Pinpoint the cell where the given text exists, returning its [X, Y] midpoint coordinate. 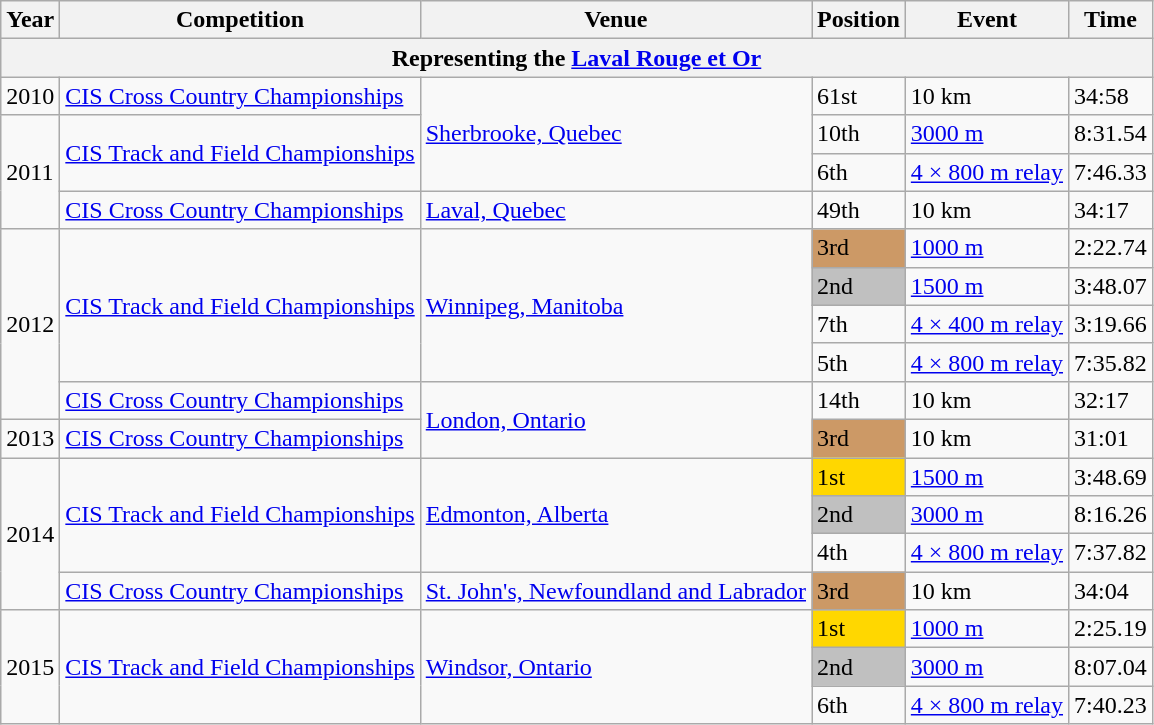
49th [859, 210]
Sherbrooke, Quebec [616, 134]
Edmonton, Alberta [616, 515]
3:48.69 [1111, 477]
5th [859, 362]
8:16.26 [1111, 515]
London, Ontario [616, 419]
2013 [30, 438]
2011 [30, 172]
3:19.66 [1111, 324]
2:22.74 [1111, 248]
2010 [30, 96]
Windsor, Ontario [616, 667]
34:17 [1111, 210]
Laval, Quebec [616, 210]
Winnipeg, Manitoba [616, 305]
2014 [30, 534]
7:46.33 [1111, 172]
7:37.82 [1111, 553]
2:25.19 [1111, 629]
10th [859, 134]
7th [859, 324]
Venue [616, 20]
Year [30, 20]
3:48.07 [1111, 286]
32:17 [1111, 400]
34:04 [1111, 591]
4th [859, 553]
8:31.54 [1111, 134]
14th [859, 400]
St. John's, Newfoundland and Labrador [616, 591]
2015 [30, 667]
2012 [30, 324]
Time [1111, 20]
61st [859, 96]
Competition [240, 20]
7:35.82 [1111, 362]
8:07.04 [1111, 667]
31:01 [1111, 438]
Position [859, 20]
7:40.23 [1111, 705]
Event [986, 20]
Representing the Laval Rouge et Or [577, 58]
34:58 [1111, 96]
4 × 400 m relay [986, 324]
